Pinpoint the cell where the given text exists, returning its [X, Y] midpoint coordinate. 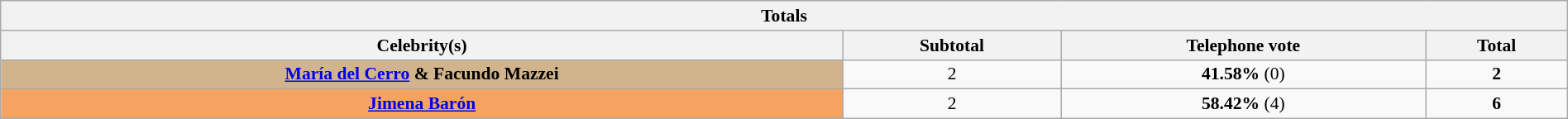
Totals [784, 16]
Total [1497, 45]
Telephone vote [1244, 45]
58.42% (4) [1244, 104]
41.58% (0) [1244, 74]
Celebrity(s) [422, 45]
María del Cerro & Facundo Mazzei [422, 74]
Subtotal [953, 45]
6 [1497, 104]
Jimena Barón [422, 104]
